Determine the [x, y] coordinate at the center of the cell enclosing the given text.  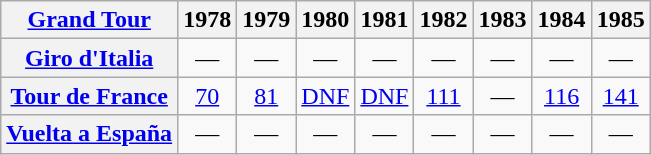
Tour de France [90, 96]
1983 [502, 20]
70 [208, 96]
1979 [266, 20]
111 [444, 96]
1978 [208, 20]
1982 [444, 20]
1985 [620, 20]
1981 [384, 20]
81 [266, 96]
Grand Tour [90, 20]
116 [562, 96]
Giro d'Italia [90, 58]
141 [620, 96]
1980 [326, 20]
Vuelta a España [90, 134]
1984 [562, 20]
